Locate the cell with the specified text and output its [X, Y] center coordinate. 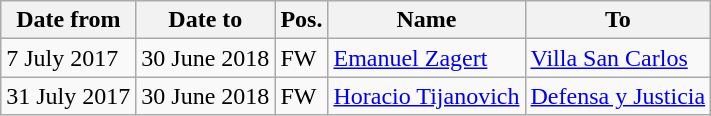
Defensa y Justicia [618, 96]
Date from [68, 20]
Name [426, 20]
Pos. [302, 20]
To [618, 20]
Emanuel Zagert [426, 58]
Horacio Tijanovich [426, 96]
31 July 2017 [68, 96]
Date to [206, 20]
7 July 2017 [68, 58]
Villa San Carlos [618, 58]
